Find where the given text appears and provide that cell's center as [X, Y] coordinate. 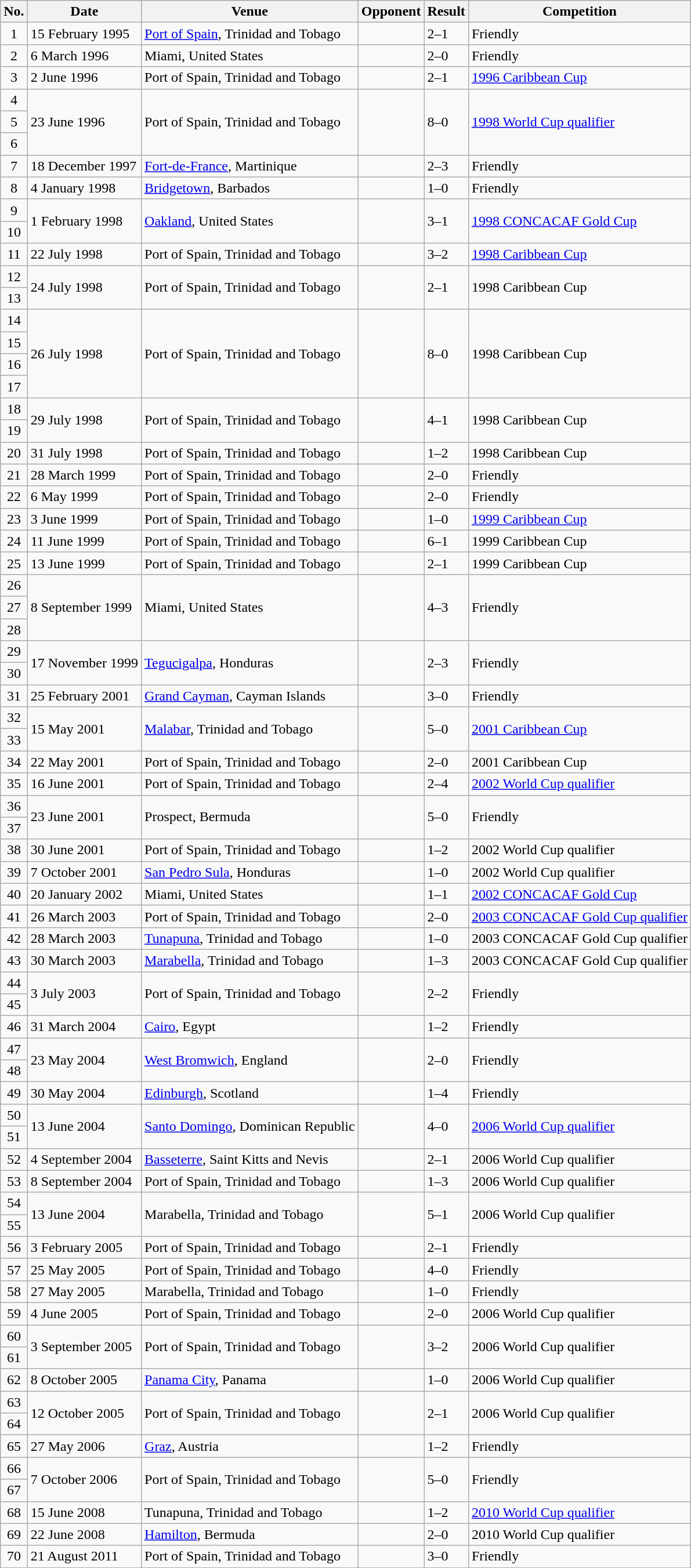
9 [14, 210]
21 [14, 475]
Santo Domingo, Dominican Republic [250, 1126]
3 February 2005 [84, 1247]
16 June 2001 [84, 784]
30 May 2004 [84, 1093]
No. [14, 12]
55 [14, 1225]
Fort-de-France, Martinique [250, 166]
15 June 2008 [84, 1512]
1998 World Cup qualifier [579, 122]
3 June 1999 [84, 519]
7 [14, 166]
4–3 [446, 607]
68 [14, 1512]
59 [14, 1313]
1996 Caribbean Cup [579, 78]
12 October 2005 [84, 1413]
22 June 2008 [84, 1534]
8 September 1999 [84, 607]
22 May 2001 [84, 762]
46 [14, 1027]
Cairo, Egypt [250, 1027]
50 [14, 1115]
19 [14, 431]
24 July 1998 [84, 288]
57 [14, 1269]
30 March 2003 [84, 960]
23 [14, 519]
63 [14, 1402]
Basseterre, Saint Kitts and Nevis [250, 1159]
8 September 2004 [84, 1181]
7 October 2006 [84, 1479]
18 [14, 409]
Date [84, 12]
21 August 2011 [84, 1556]
20 January 2002 [84, 894]
53 [14, 1181]
3–1 [446, 221]
Result [446, 12]
6 May 1999 [84, 497]
2 [14, 56]
Oakland, United States [250, 221]
Tegucigalpa, Honduras [250, 663]
69 [14, 1534]
34 [14, 762]
22 July 1998 [84, 254]
35 [14, 784]
56 [14, 1247]
24 [14, 541]
6 March 1996 [84, 56]
40 [14, 894]
Malabar, Trinidad and Tobago [250, 729]
San Pedro Sula, Honduras [250, 872]
17 [14, 387]
64 [14, 1424]
5–1 [446, 1214]
4 June 2005 [84, 1313]
60 [14, 1335]
7 October 2001 [84, 872]
6 [14, 144]
51 [14, 1137]
1 [14, 34]
3 [14, 78]
31 March 2004 [84, 1027]
38 [14, 850]
45 [14, 1005]
17 November 1999 [84, 663]
11 [14, 254]
23 May 2004 [84, 1060]
13 June 1999 [84, 563]
5 [14, 122]
1–1 [446, 894]
23 June 2001 [84, 817]
Grand Cayman, Cayman Islands [250, 696]
1–4 [446, 1093]
1 February 1998 [84, 221]
28 March 2003 [84, 938]
West Bromwich, England [250, 1060]
67 [14, 1490]
Graz, Austria [250, 1446]
36 [14, 806]
47 [14, 1049]
26 July 1998 [84, 354]
20 [14, 453]
32 [14, 718]
62 [14, 1380]
Edinburgh, Scotland [250, 1093]
27 May 2005 [84, 1291]
3 July 2003 [84, 994]
12 [14, 277]
2002 CONCACAF Gold Cup [579, 894]
31 July 1998 [84, 453]
23 June 1996 [84, 122]
Competition [579, 12]
26 March 2003 [84, 916]
2–4 [446, 784]
15 May 2001 [84, 729]
16 [14, 365]
30 June 2001 [84, 850]
70 [14, 1556]
27 [14, 607]
4 January 1998 [84, 188]
2–2 [446, 994]
Venue [250, 12]
31 [14, 696]
6–1 [446, 541]
43 [14, 960]
4 [14, 100]
8 [14, 188]
25 [14, 563]
10 [14, 232]
52 [14, 1159]
33 [14, 740]
49 [14, 1093]
65 [14, 1446]
14 [14, 321]
25 May 2005 [84, 1269]
41 [14, 916]
44 [14, 983]
15 [14, 343]
61 [14, 1358]
Prospect, Bermuda [250, 817]
39 [14, 872]
27 May 2006 [84, 1446]
2 June 1996 [84, 78]
28 [14, 629]
22 [14, 497]
37 [14, 828]
4–1 [446, 420]
8 October 2005 [84, 1380]
3 September 2005 [84, 1346]
Panama City, Panama [250, 1380]
48 [14, 1071]
11 June 1999 [84, 541]
18 December 1997 [84, 166]
29 July 1998 [84, 420]
Bridgetown, Barbados [250, 188]
1998 CONCACAF Gold Cup [579, 221]
25 February 2001 [84, 696]
28 March 1999 [84, 475]
4 September 2004 [84, 1159]
Hamilton, Bermuda [250, 1534]
58 [14, 1291]
30 [14, 674]
42 [14, 938]
13 [14, 299]
66 [14, 1468]
15 February 1995 [84, 34]
29 [14, 652]
Opponent [391, 12]
26 [14, 585]
54 [14, 1203]
